Pinpoint the cell where the given text exists, returning its (x, y) midpoint coordinate. 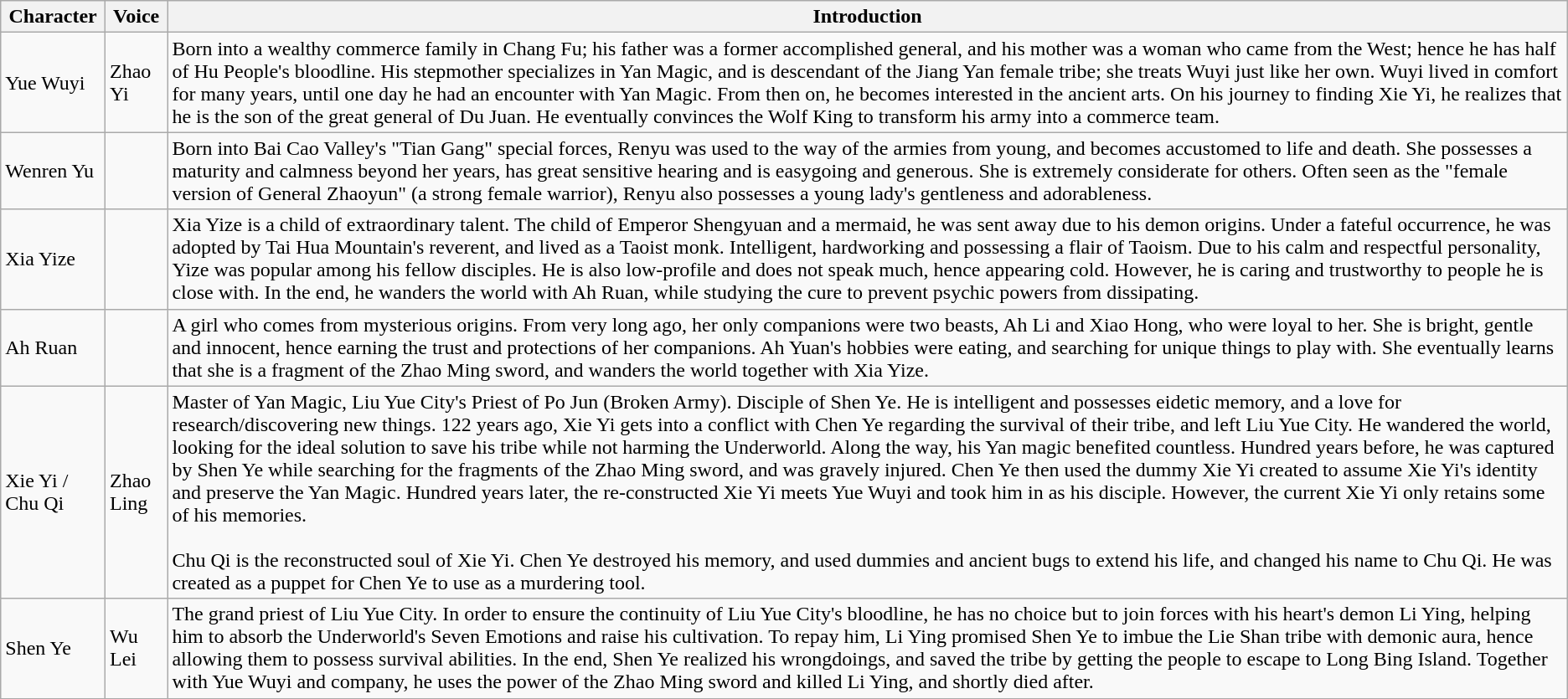
Zhao Yi (136, 82)
Ah Ruan (54, 347)
Yue Wuyi (54, 82)
Zhao Ling (136, 492)
Introduction (868, 17)
Wenren Yu (54, 171)
Xia Yize (54, 260)
Wu Lei (136, 648)
Xie Yi / Chu Qi (54, 492)
Shen Ye (54, 648)
Character (54, 17)
Voice (136, 17)
